Capture the cell that displays the provided text and extract its [x, y] central coordinate. 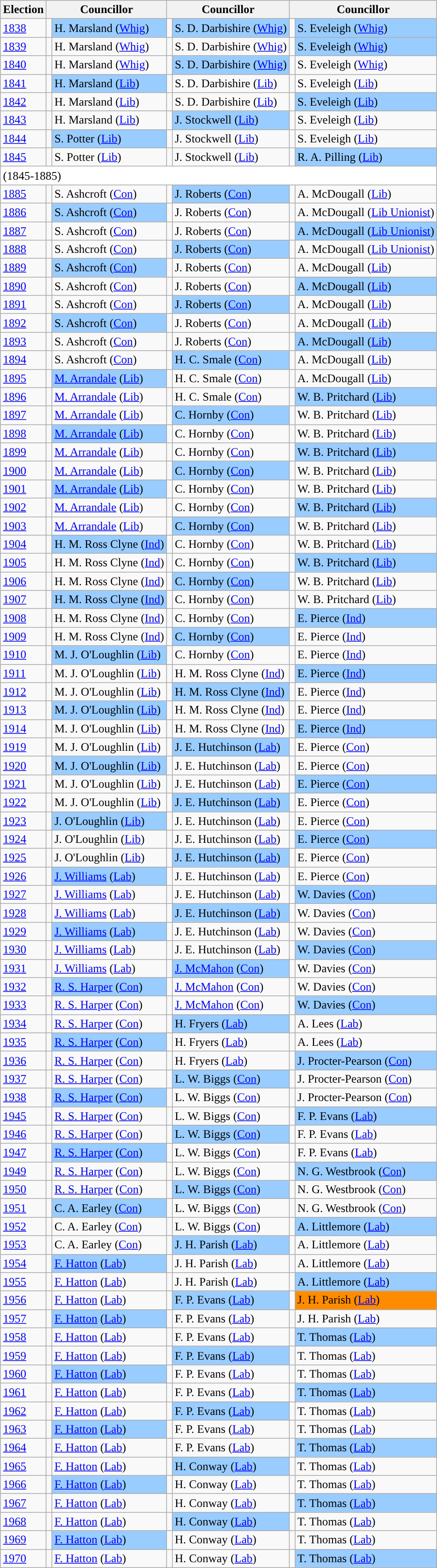
1901 [23, 489]
1931 [23, 968]
1892 [23, 323]
1840 [23, 65]
1922 [23, 802]
1894 [23, 360]
1969 [23, 1540]
1900 [23, 470]
1839 [23, 47]
1909 [23, 637]
1843 [23, 120]
1947 [23, 1153]
1919 [23, 747]
1962 [23, 1411]
Election [23, 10]
1908 [23, 618]
1911 [23, 673]
1891 [23, 305]
1895 [23, 378]
1964 [23, 1448]
1960 [23, 1374]
1952 [23, 1226]
1953 [23, 1245]
1914 [23, 729]
1936 [23, 1060]
1890 [23, 286]
1907 [23, 600]
1913 [23, 710]
1961 [23, 1392]
(1845-1885) [219, 175]
1930 [23, 950]
1954 [23, 1263]
1925 [23, 858]
1893 [23, 342]
1955 [23, 1282]
1935 [23, 1042]
1898 [23, 434]
1845 [23, 157]
1934 [23, 1024]
1951 [23, 1208]
1970 [23, 1558]
1889 [23, 268]
1886 [23, 212]
1950 [23, 1190]
1910 [23, 655]
1932 [23, 987]
1885 [23, 194]
1959 [23, 1355]
1965 [23, 1466]
1929 [23, 931]
1904 [23, 544]
1926 [23, 876]
1896 [23, 397]
1897 [23, 415]
R. A. Pilling (Lib) [366, 157]
1887 [23, 231]
1924 [23, 839]
1906 [23, 581]
1899 [23, 452]
1937 [23, 1079]
1838 [23, 28]
1945 [23, 1116]
1957 [23, 1319]
1888 [23, 249]
1920 [23, 765]
1946 [23, 1134]
1938 [23, 1097]
1967 [23, 1503]
1842 [23, 102]
1902 [23, 507]
1963 [23, 1429]
1927 [23, 895]
1956 [23, 1300]
1912 [23, 692]
1844 [23, 139]
1949 [23, 1171]
1958 [23, 1337]
1928 [23, 913]
1968 [23, 1521]
1933 [23, 1005]
1905 [23, 563]
1966 [23, 1485]
1923 [23, 821]
1903 [23, 526]
1841 [23, 83]
1921 [23, 784]
